Detect which cell encompasses the target text, then output its (x, y) center coordinate. 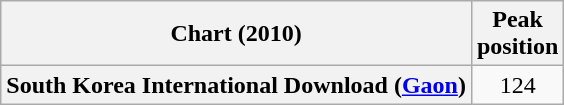
South Korea International Download (Gaon) (236, 85)
Chart (2010) (236, 34)
Peakposition (517, 34)
124 (517, 85)
